Locate the cell with the specified text and output its (x, y) center coordinate. 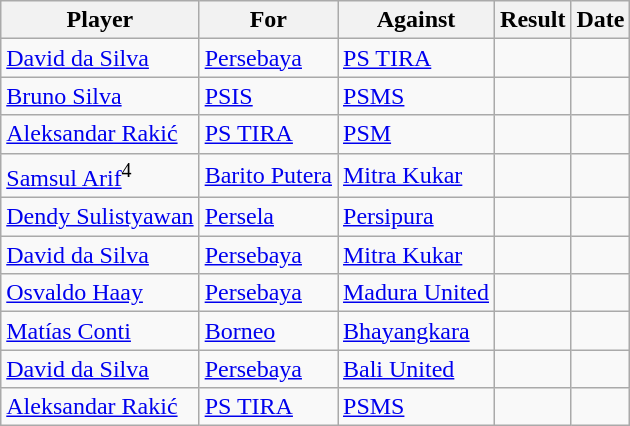
Date (600, 20)
Result (533, 20)
Matías Conti (100, 331)
PSM (416, 134)
Borneo (268, 331)
Samsul Arif4 (100, 176)
Dendy Sulistyawan (100, 217)
For (268, 20)
Barito Putera (268, 176)
Osvaldo Haay (100, 293)
Against (416, 20)
Player (100, 20)
Persipura (416, 217)
PSIS (268, 96)
Bali United (416, 369)
Bhayangkara (416, 331)
Madura United (416, 293)
Persela (268, 217)
Bruno Silva (100, 96)
